Return the [x, y] coordinate for the center point of the cell that contains the specified text.  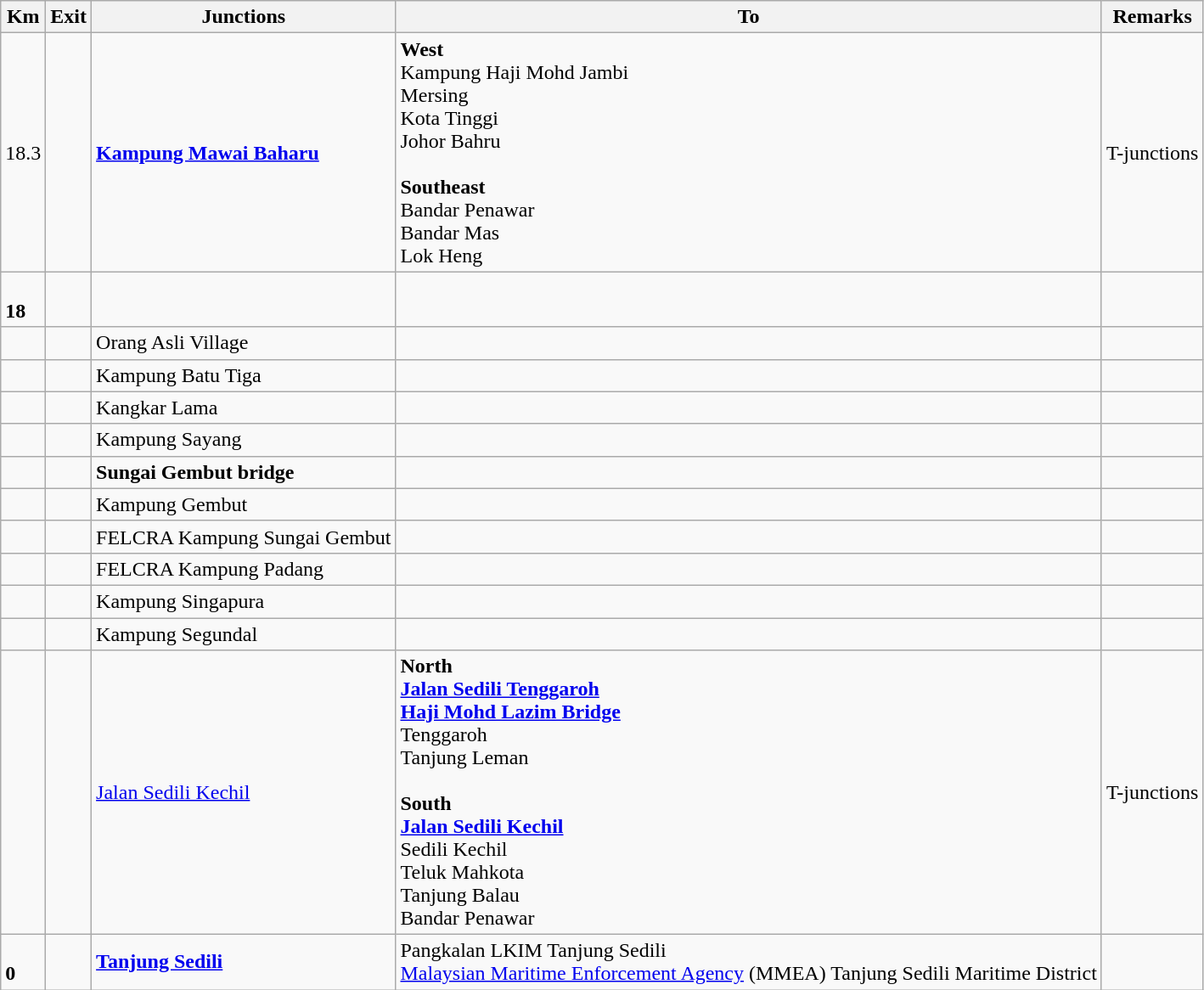
Pangkalan LKIM Tanjung SediliMalaysian Maritime Enforcement Agency (MMEA) Tanjung Sedili Maritime District [749, 963]
Sungai Gembut bridge [244, 472]
To [749, 17]
Kampung Batu Tiga [244, 375]
Tanjung Sedili [244, 963]
Kangkar Lama [244, 408]
0 [24, 963]
West Kampung Haji Mohd Jambi Mersing Kota Tinggi Johor BahruSoutheast Bandar Penawar Bandar Mas Lok Heng [749, 153]
Kampung Gembut [244, 504]
Kampung Sayang [244, 440]
NorthJalan Sedili TenggarohHaji Mohd Lazim BridgeTenggarohTanjung LemanSouth Jalan Sedili KechilSedili KechilTeluk MahkotaTanjung BalauBandar Penawar [749, 793]
18 [24, 299]
Kampung Singapura [244, 601]
Exit [69, 17]
Jalan Sedili Kechil [244, 793]
Orang Asli Village [244, 343]
Remarks [1152, 17]
Kampung Mawai Baharu [244, 153]
FELCRA Kampung Sungai Gembut [244, 537]
Kampung Segundal [244, 634]
18.3 [24, 153]
Junctions [244, 17]
FELCRA Kampung Padang [244, 569]
Km [24, 17]
